Detect which cell encompasses the target text, then output its [x, y] center coordinate. 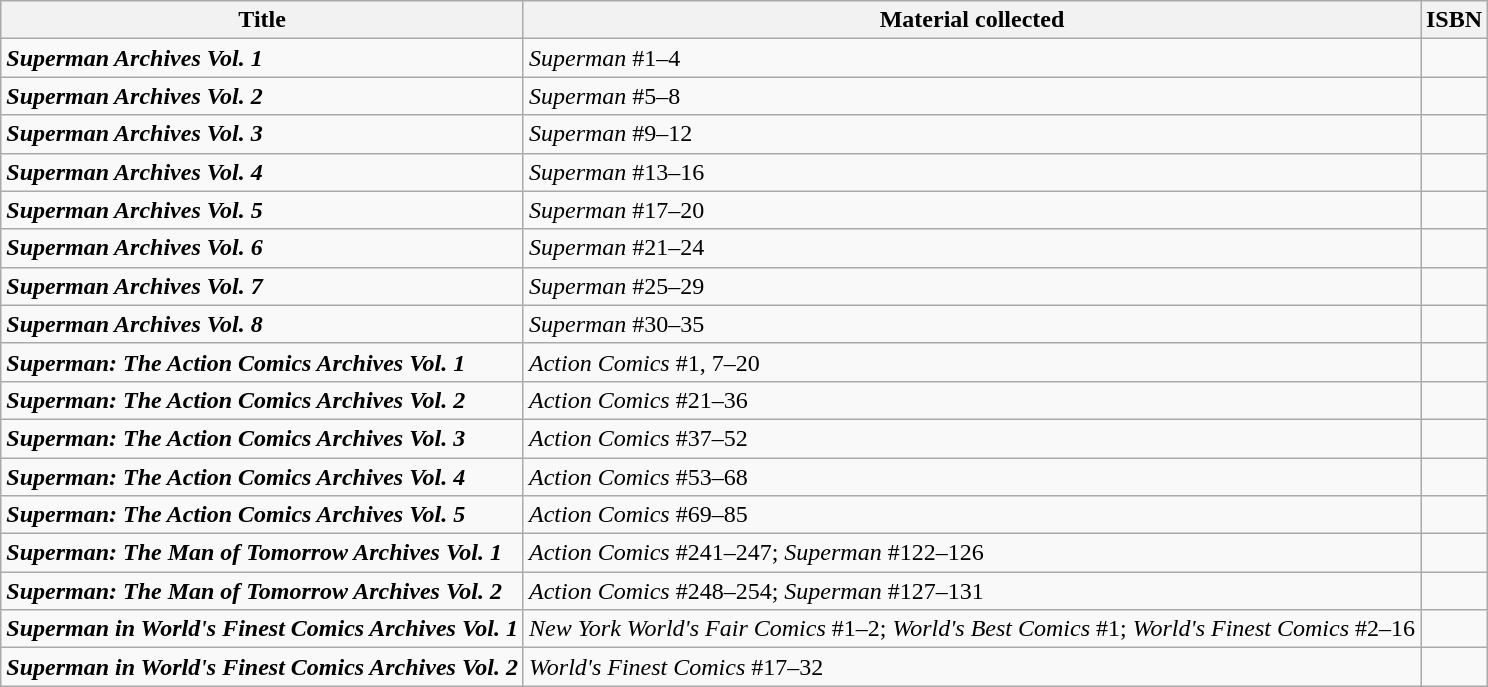
Superman Archives Vol. 5 [262, 210]
Superman in World's Finest Comics Archives Vol. 2 [262, 667]
Action Comics #1, 7–20 [972, 362]
Action Comics #37–52 [972, 438]
Superman Archives Vol. 1 [262, 58]
Superman #21–24 [972, 248]
Superman: The Action Comics Archives Vol. 5 [262, 515]
Action Comics #248–254; Superman #127–131 [972, 591]
Superman: The Action Comics Archives Vol. 1 [262, 362]
Superman Archives Vol. 2 [262, 96]
Superman in World's Finest Comics Archives Vol. 1 [262, 629]
Action Comics #53–68 [972, 477]
Superman #5–8 [972, 96]
Superman: The Man of Tomorrow Archives Vol. 2 [262, 591]
Material collected [972, 20]
Action Comics #21–36 [972, 400]
New York World's Fair Comics #1–2; World's Best Comics #1; World's Finest Comics #2–16 [972, 629]
Superman Archives Vol. 8 [262, 324]
Superman Archives Vol. 4 [262, 172]
Action Comics #241–247; Superman #122–126 [972, 553]
Action Comics #69–85 [972, 515]
Superman Archives Vol. 6 [262, 248]
Superman #17–20 [972, 210]
Superman Archives Vol. 7 [262, 286]
Title [262, 20]
Superman #1–4 [972, 58]
Superman: The Action Comics Archives Vol. 3 [262, 438]
ISBN [1454, 20]
Superman #9–12 [972, 134]
World's Finest Comics #17–32 [972, 667]
Superman #13–16 [972, 172]
Superman: The Action Comics Archives Vol. 2 [262, 400]
Superman: The Man of Tomorrow Archives Vol. 1 [262, 553]
Superman #30–35 [972, 324]
Superman #25–29 [972, 286]
Superman: The Action Comics Archives Vol. 4 [262, 477]
Superman Archives Vol. 3 [262, 134]
